Pinpoint the cell where the given text exists, returning its [x, y] midpoint coordinate. 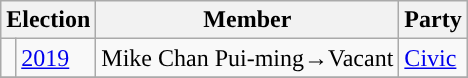
Civic [433, 58]
Election [48, 20]
Member [248, 20]
Mike Chan Pui-ming→Vacant [248, 58]
Party [433, 20]
2019 [56, 58]
